Provide the (x, y) coordinate of the cell's center where the given text is located.  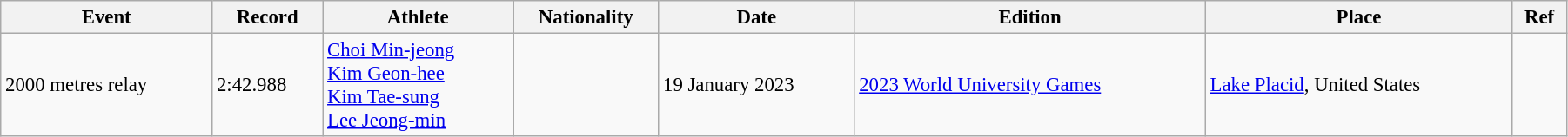
19 January 2023 (757, 85)
Athlete (418, 17)
Date (757, 17)
2000 metres relay (106, 85)
Choi Min-jeongKim Geon-heeKim Tae-sungLee Jeong-min (418, 85)
Record (268, 17)
Lake Placid, United States (1359, 85)
2:42.988 (268, 85)
Place (1359, 17)
Edition (1030, 17)
2023 World University Games (1030, 85)
Event (106, 17)
Ref (1540, 17)
Nationality (586, 17)
